For the text-containing cell, return its midpoint in (X, Y) coordinate format. 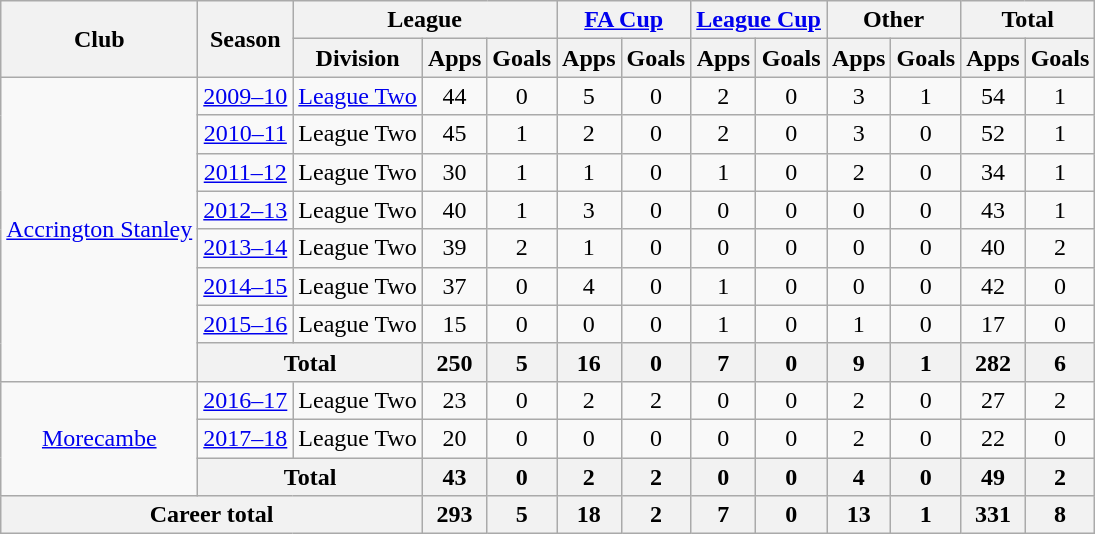
FA Cup (624, 20)
282 (993, 362)
23 (454, 400)
49 (993, 477)
34 (993, 172)
250 (454, 362)
Accrington Stanley (100, 229)
2012–13 (246, 210)
League (425, 20)
2011–12 (246, 172)
331 (993, 515)
2013–14 (246, 248)
18 (589, 515)
39 (454, 248)
2009–10 (246, 96)
52 (993, 134)
13 (858, 515)
15 (454, 324)
17 (993, 324)
27 (993, 400)
Morecambe (100, 438)
30 (454, 172)
Season (246, 39)
Club (100, 39)
League Cup (759, 20)
6 (1060, 362)
2016–17 (246, 400)
2010–11 (246, 134)
45 (454, 134)
2014–15 (246, 286)
Other (893, 20)
16 (589, 362)
20 (454, 438)
22 (993, 438)
2017–18 (246, 438)
293 (454, 515)
2015–16 (246, 324)
9 (858, 362)
37 (454, 286)
42 (993, 286)
8 (1060, 515)
Division (358, 58)
Career total (212, 515)
54 (993, 96)
44 (454, 96)
